Detect which cell encompasses the target text, then output its (X, Y) center coordinate. 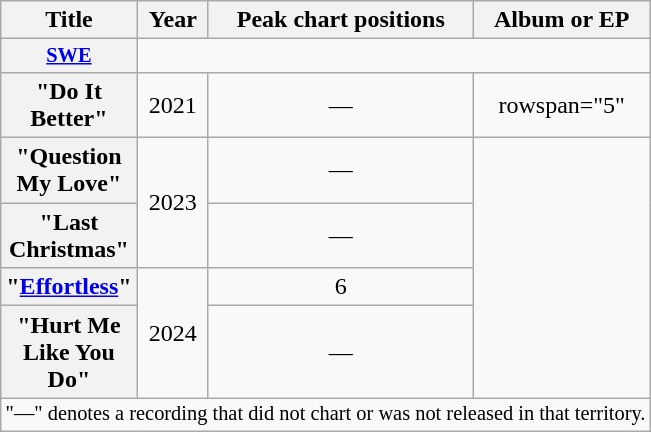
Title (69, 20)
2024 (172, 333)
SWE (69, 56)
Year (172, 20)
"Last Christmas" (69, 236)
6 (340, 287)
"Hurt Me Like You Do" (69, 352)
"Question My Love" (69, 170)
"Effortless" (69, 287)
rowspan="5" (562, 104)
2021 (172, 104)
"—" denotes a recording that did not chart or was not released in that territory. (326, 415)
"Do It Better" (69, 104)
Album or EP (562, 20)
2023 (172, 203)
Peak chart positions (340, 20)
